Pinpoint the cell where the given text exists, returning its [X, Y] midpoint coordinate. 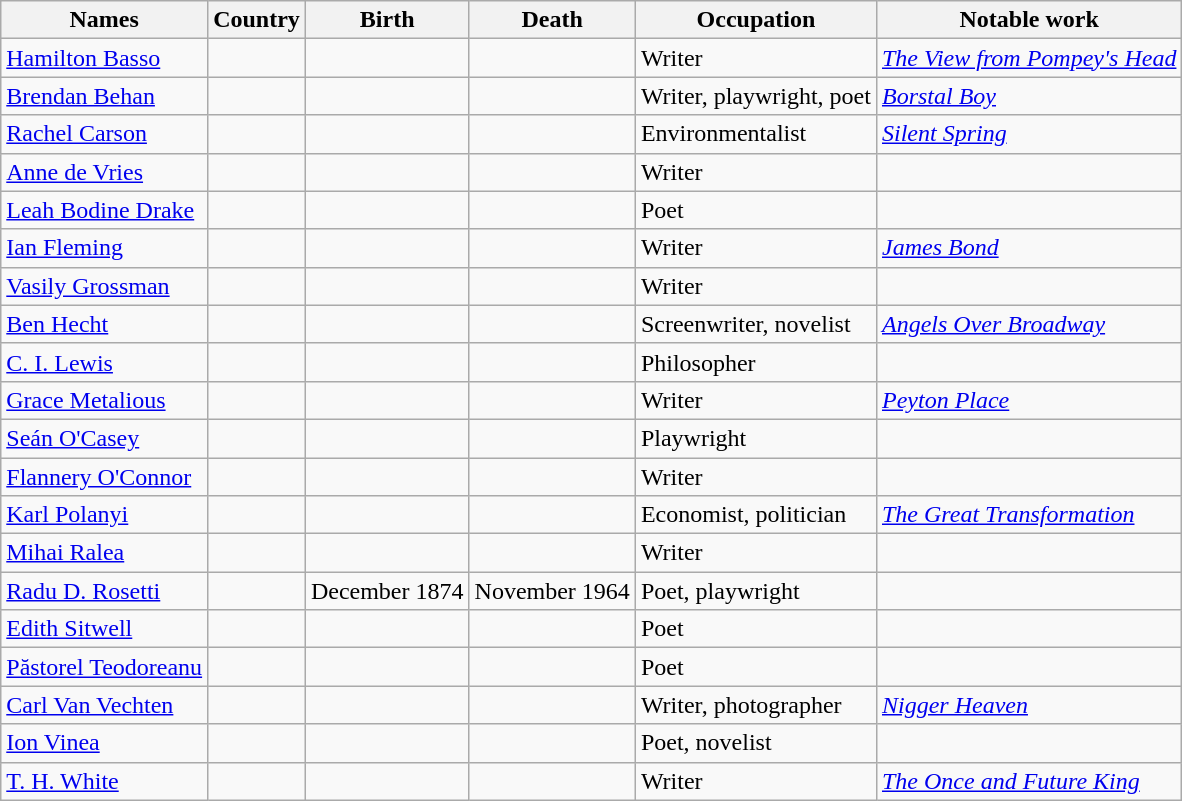
Peyton Place [1028, 400]
Environmentalist [756, 134]
Writer, photographer [756, 705]
Playwright [756, 438]
The Once and Future King [1028, 781]
Rachel Carson [104, 134]
Poet, novelist [756, 743]
Hamilton Basso [104, 58]
Leah Bodine Drake [104, 210]
Borstal Boy [1028, 96]
Carl Van Vechten [104, 705]
Philosopher [756, 362]
The Great Transformation [1028, 515]
Păstorel Teodoreanu [104, 667]
Grace Metalious [104, 400]
C. I. Lewis [104, 362]
Names [104, 20]
James Bond [1028, 248]
Country [257, 20]
Ion Vinea [104, 743]
The View from Pompey's Head [1028, 58]
Angels Over Broadway [1028, 324]
Screenwriter, novelist [756, 324]
Anne de Vries [104, 172]
Mihai Ralea [104, 553]
December 1874 [387, 591]
November 1964 [552, 591]
Economist, politician [756, 515]
Silent Spring [1028, 134]
Poet, playwright [756, 591]
T. H. White [104, 781]
Seán O'Casey [104, 438]
Nigger Heaven [1028, 705]
Writer, playwright, poet [756, 96]
Flannery O'Connor [104, 477]
Occupation [756, 20]
Karl Polanyi [104, 515]
Vasily Grossman [104, 286]
Radu D. Rosetti [104, 591]
Death [552, 20]
Birth [387, 20]
Ben Hecht [104, 324]
Notable work [1028, 20]
Edith Sitwell [104, 629]
Ian Fleming [104, 248]
Brendan Behan [104, 96]
